Search for the cell housing the specified text and yield its [X, Y] center coordinate. 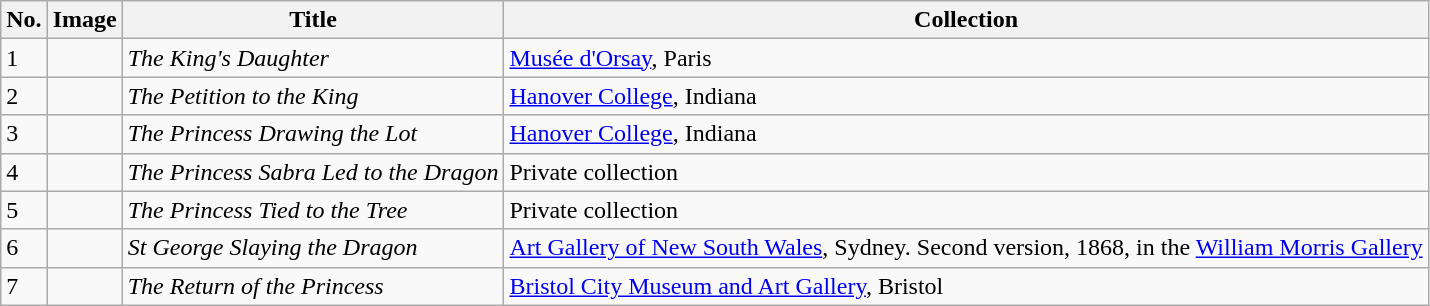
7 [24, 286]
4 [24, 172]
No. [24, 20]
The Princess Drawing the Lot [313, 134]
6 [24, 248]
Image [84, 20]
St George Slaying the Dragon [313, 248]
The Return of the Princess [313, 286]
Musée d'Orsay, Paris [966, 58]
Collection [966, 20]
Bristol City Museum and Art Gallery, Bristol [966, 286]
3 [24, 134]
Art Gallery of New South Wales, Sydney. Second version, 1868, in the William Morris Gallery [966, 248]
The Princess Tied to the Tree [313, 210]
2 [24, 96]
5 [24, 210]
Title [313, 20]
The King's Daughter [313, 58]
1 [24, 58]
The Petition to the King [313, 96]
The Princess Sabra Led to the Dragon [313, 172]
